Locate the cell with the specified text and output its [X, Y] center coordinate. 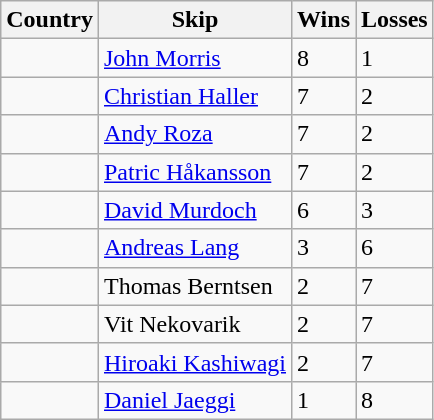
John Morris [194, 58]
David Murdoch [194, 210]
Andy Roza [194, 134]
Vit Nekovarik [194, 324]
Hiroaki Kashiwagi [194, 362]
Andreas Lang [194, 248]
Wins [324, 20]
Daniel Jaeggi [194, 400]
Christian Haller [194, 96]
Losses [395, 20]
Skip [194, 20]
Country [50, 20]
Thomas Berntsen [194, 286]
Patric Håkansson [194, 172]
